Extract the (x, y) coordinate from the center of the cell holding the provided text.  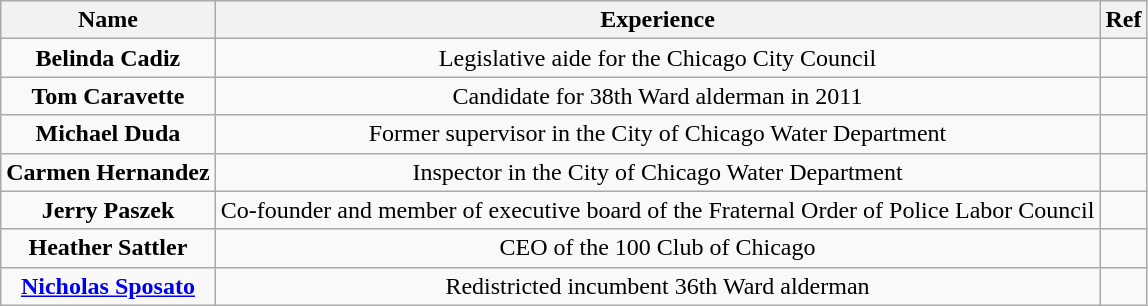
Carmen Hernandez (108, 172)
Legislative aide for the Chicago City Council (658, 58)
Nicholas Sposato (108, 286)
Former supervisor in the City of Chicago Water Department (658, 134)
Heather Sattler (108, 248)
Tom Caravette (108, 96)
Redistricted incumbent 36th Ward alderman (658, 286)
Ref (1124, 20)
Michael Duda (108, 134)
Belinda Cadiz (108, 58)
Jerry Paszek (108, 210)
Inspector in the City of Chicago Water Department (658, 172)
CEO of the 100 Club of Chicago (658, 248)
Co-founder and member of executive board of the Fraternal Order of Police Labor Council (658, 210)
Name (108, 20)
Candidate for 38th Ward alderman in 2011 (658, 96)
Experience (658, 20)
